Locate the cell with the specified text and output its (X, Y) center coordinate. 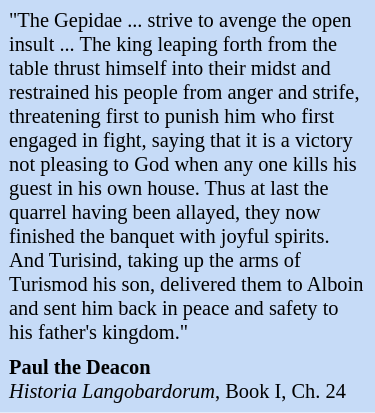
Paul the Deacon Historia Langobardorum, Book I, Ch. 24 (188, 380)
